Provide the (X, Y) coordinate of the cell's center where the given text is located.  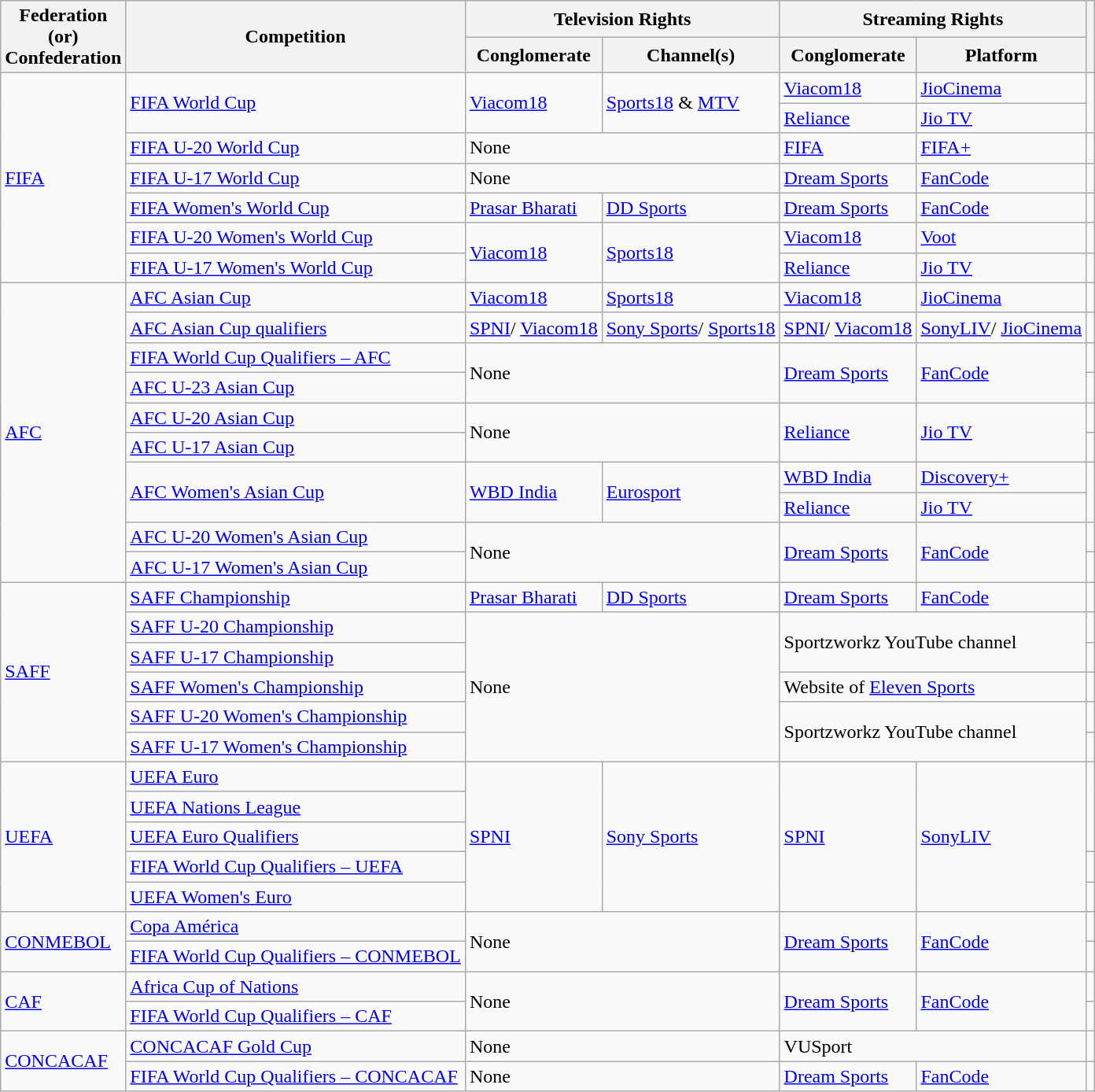
Copa América (296, 927)
CONCACAF (63, 1061)
SonyLIV/ JioCinema (1001, 327)
UEFA (63, 836)
SAFF (63, 672)
Television Rights (622, 19)
CAF (63, 1002)
FIFA+ (1001, 148)
SAFF U-17 Women's Championship (296, 747)
FIFA U-17 Women's World Cup (296, 267)
SAFF U-20 Women's Championship (296, 717)
UEFA Nations League (296, 806)
CONCACAF Gold Cup (296, 1046)
SAFF Championship (296, 597)
Federation(or)Confederation (63, 37)
FIFA World Cup Qualifiers – CONMEBOL (296, 957)
AFC (63, 433)
SonyLIV (1001, 836)
AFC Asian Cup qualifiers (296, 327)
AFC U-20 Asian Cup (296, 418)
Website of Eleven Sports (933, 687)
Discovery+ (1001, 478)
UEFA Euro Qualifiers (296, 836)
UEFA Euro (296, 777)
Sports18 & MTV (691, 103)
Voot (1001, 238)
FIFA World Cup Qualifiers – UEFA (296, 866)
AFC Asian Cup (296, 297)
FIFA U-20 World Cup (296, 148)
FIFA Women's World Cup (296, 208)
AFC U-20 Women's Asian Cup (296, 537)
Eurosport (691, 493)
Sony Sports (691, 836)
SAFF U-20 Championship (296, 627)
AFC Women's Asian Cup (296, 493)
FIFA U-20 Women's World Cup (296, 238)
FIFA U-17 World Cup (296, 178)
FIFA World Cup Qualifiers – CAF (296, 1016)
Channel(s) (691, 55)
AFC U-23 Asian Cup (296, 387)
Platform (1001, 55)
FIFA World Cup (296, 103)
SAFF Women's Championship (296, 687)
CONMEBOL (63, 942)
Sony Sports/ Sports18 (691, 327)
AFC U-17 Asian Cup (296, 448)
SAFF U-17 Championship (296, 657)
FIFA World Cup Qualifiers – AFC (296, 357)
UEFA Women's Euro (296, 896)
Africa Cup of Nations (296, 987)
VUSport (933, 1046)
AFC U-17 Women's Asian Cup (296, 567)
Competition (296, 37)
FIFA World Cup Qualifiers – CONCACAF (296, 1076)
Streaming Rights (933, 19)
